Provide the (X, Y) coordinate of the cell's center where the given text is located.  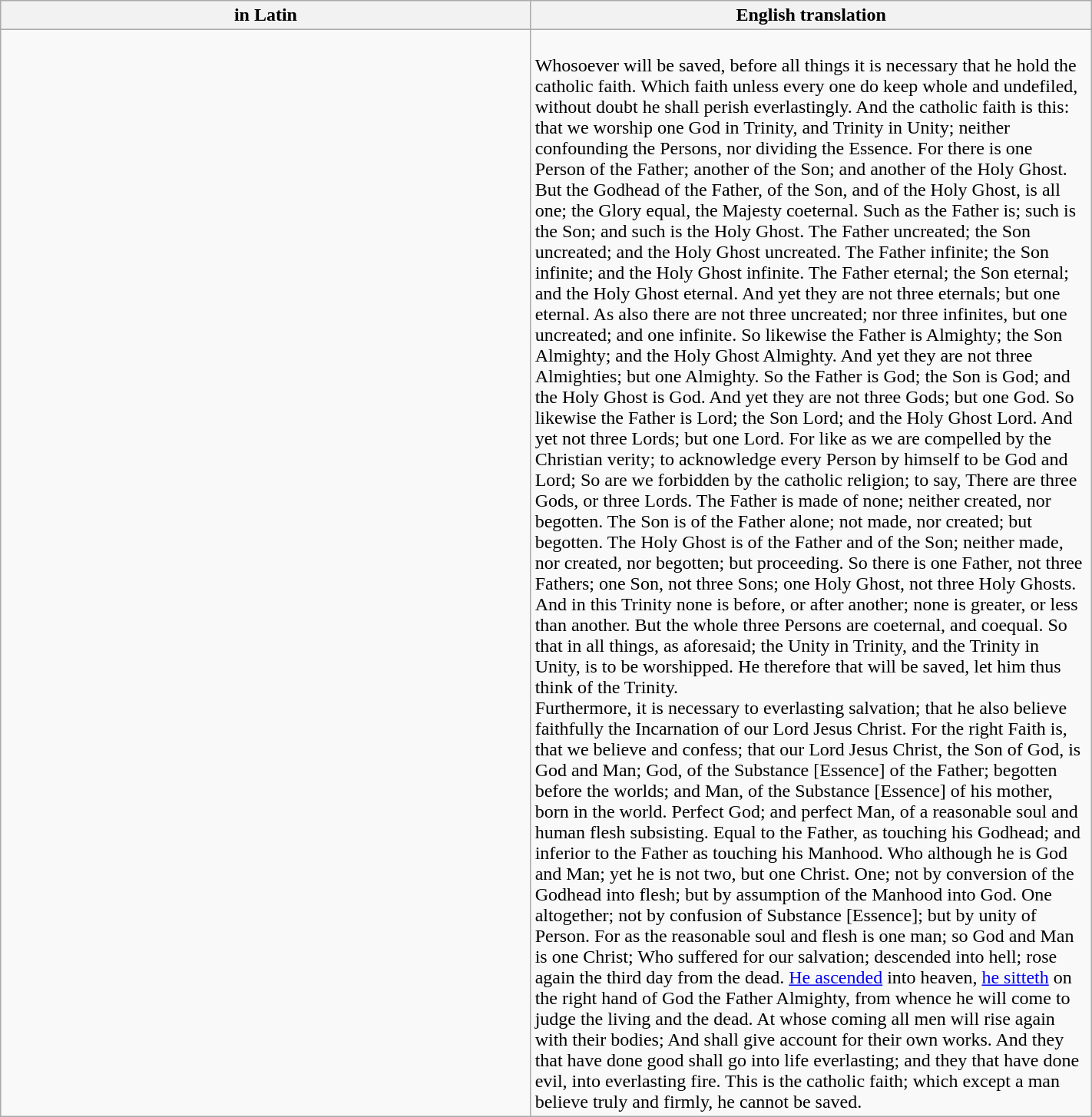
English translation (811, 15)
in Latin (266, 15)
